Search for the cell housing the specified text and yield its (x, y) center coordinate. 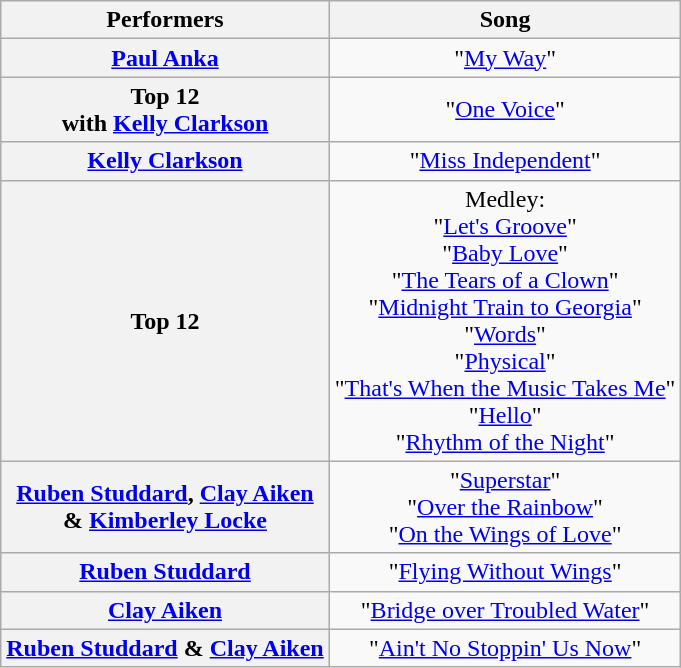
Song (505, 20)
Clay Aiken (165, 610)
Paul Anka (165, 58)
"Ain't No Stoppin' Us Now" (505, 648)
"Miss Independent" (505, 161)
Top 12with Kelly Clarkson (165, 110)
"Superstar""Over the Rainbow""On the Wings of Love" (505, 507)
"My Way" (505, 58)
Ruben Studdard (165, 572)
Ruben Studdard & Clay Aiken (165, 648)
Performers (165, 20)
"Flying Without Wings" (505, 572)
"One Voice" (505, 110)
Ruben Studdard, Clay Aiken& Kimberley Locke (165, 507)
Top 12 (165, 320)
Kelly Clarkson (165, 161)
"Bridge over Troubled Water" (505, 610)
